Find where the given text appears and provide that cell's center as (x, y) coordinate. 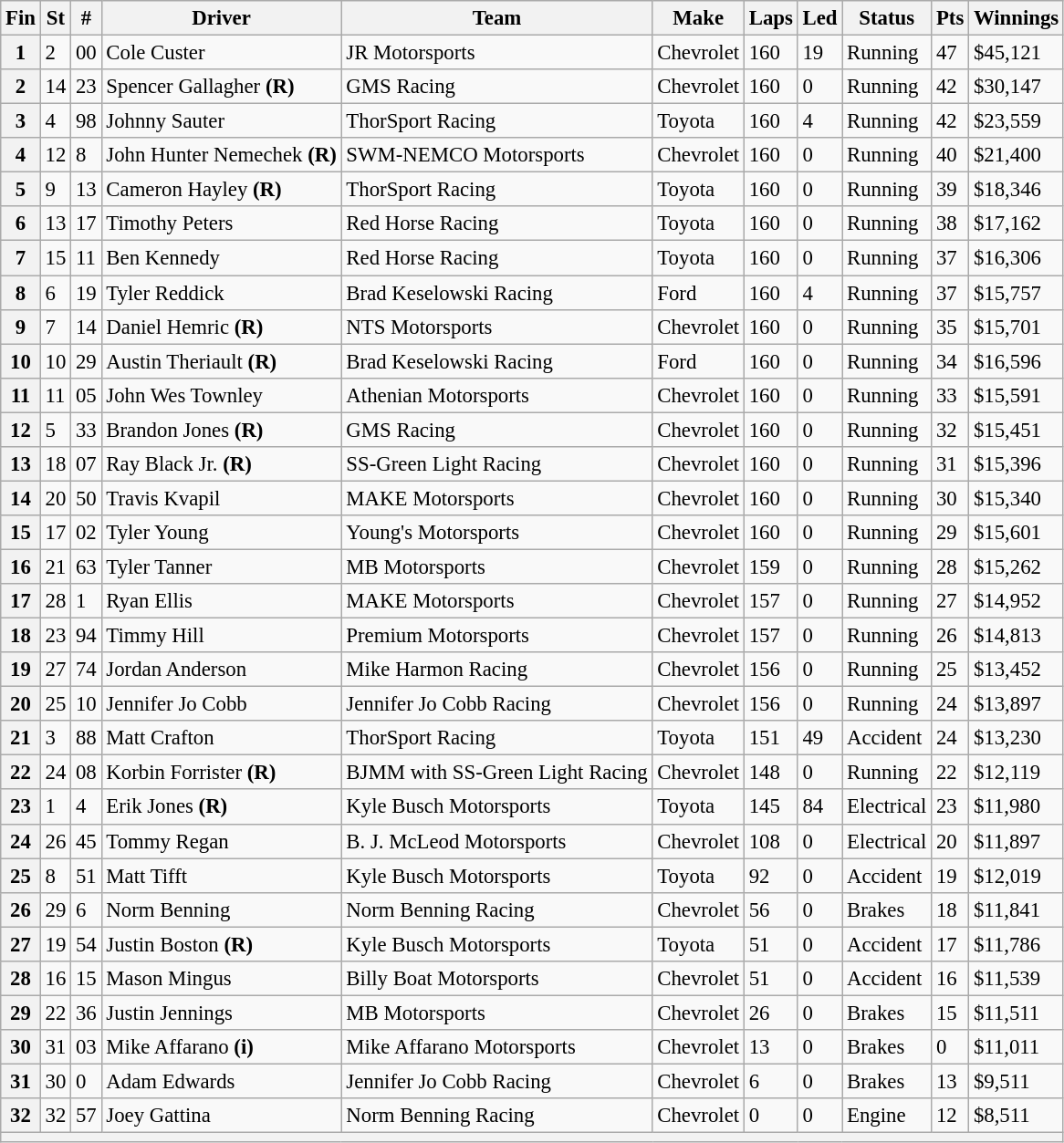
Austin Theriault (R) (221, 361)
40 (951, 155)
Justin Boston (R) (221, 944)
Led (819, 18)
Joey Gattina (221, 1116)
88 (86, 738)
SS-Green Light Racing (496, 464)
$13,230 (1017, 738)
$11,011 (1017, 1047)
47 (951, 53)
Ryan Ellis (221, 601)
03 (86, 1047)
07 (86, 464)
57 (86, 1116)
Laps (770, 18)
SWM-NEMCO Motorsports (496, 155)
$16,596 (1017, 361)
Pts (951, 18)
92 (770, 876)
34 (951, 361)
BJMM with SS-Green Light Racing (496, 773)
Norm Benning (221, 909)
Korbin Forrister (R) (221, 773)
NTS Motorsports (496, 327)
94 (86, 636)
159 (770, 566)
Jennifer Jo Cobb (221, 704)
Billy Boat Motorsports (496, 979)
63 (86, 566)
John Hunter Nemechek (R) (221, 155)
B. J. McLeod Motorsports (496, 841)
Johnny Sauter (221, 121)
08 (86, 773)
St (55, 18)
$13,452 (1017, 670)
Cameron Hayley (R) (221, 190)
35 (951, 327)
45 (86, 841)
$11,786 (1017, 944)
39 (951, 190)
Mike Harmon Racing (496, 670)
$21,400 (1017, 155)
Erik Jones (R) (221, 807)
Matt Crafton (221, 738)
$45,121 (1017, 53)
Timothy Peters (221, 223)
54 (86, 944)
Jordan Anderson (221, 670)
$11,511 (1017, 1013)
Adam Edwards (221, 1081)
$9,511 (1017, 1081)
Justin Jennings (221, 1013)
Tommy Regan (221, 841)
$15,340 (1017, 498)
$17,162 (1017, 223)
151 (770, 738)
Driver (221, 18)
74 (86, 670)
148 (770, 773)
84 (819, 807)
Young's Motorsports (496, 533)
Engine (887, 1116)
$16,306 (1017, 258)
$23,559 (1017, 121)
$11,539 (1017, 979)
Status (887, 18)
$18,346 (1017, 190)
$14,952 (1017, 601)
50 (86, 498)
Mason Mingus (221, 979)
Timmy Hill (221, 636)
$15,757 (1017, 293)
$15,701 (1017, 327)
$12,119 (1017, 773)
$15,601 (1017, 533)
# (86, 18)
$15,591 (1017, 395)
49 (819, 738)
Travis Kvapil (221, 498)
$15,396 (1017, 464)
145 (770, 807)
$30,147 (1017, 87)
$15,451 (1017, 430)
$11,980 (1017, 807)
Ray Black Jr. (R) (221, 464)
Tyler Young (221, 533)
$8,511 (1017, 1116)
$12,019 (1017, 876)
$11,897 (1017, 841)
38 (951, 223)
Fin (21, 18)
$15,262 (1017, 566)
Tyler Tanner (221, 566)
Athenian Motorsports (496, 395)
Cole Custer (221, 53)
108 (770, 841)
Ben Kennedy (221, 258)
Brandon Jones (R) (221, 430)
Mike Affarano (i) (221, 1047)
Make (698, 18)
00 (86, 53)
Spencer Gallagher (R) (221, 87)
Mike Affarano Motorsports (496, 1047)
Matt Tifft (221, 876)
36 (86, 1013)
98 (86, 121)
JR Motorsports (496, 53)
Winnings (1017, 18)
56 (770, 909)
Daniel Hemric (R) (221, 327)
05 (86, 395)
John Wes Townley (221, 395)
02 (86, 533)
Team (496, 18)
$14,813 (1017, 636)
Premium Motorsports (496, 636)
Tyler Reddick (221, 293)
$13,897 (1017, 704)
$11,841 (1017, 909)
